Provide the [x, y] coordinate of the cell's center where the given text is located.  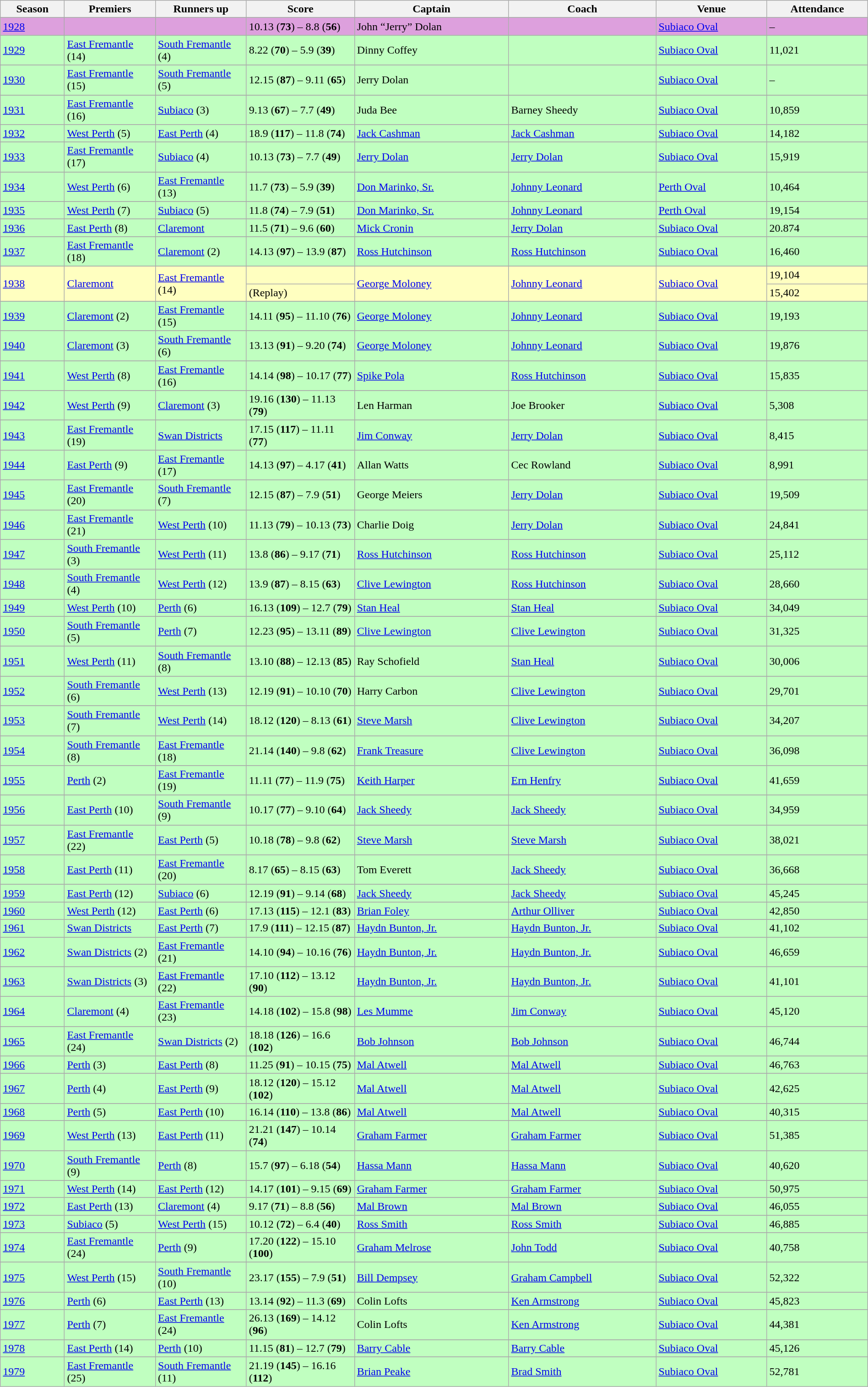
Season [33, 9]
10.12 (72) – 6.4 (40) [300, 1224]
Attendance [817, 9]
16.13 (109) – 12.7 (79) [300, 608]
10.18 (78) – 9.8 (62) [300, 840]
14.10 (94) – 10.16 (76) [300, 952]
5,308 [817, 406]
Mick Cronin [431, 228]
19.16 (130) – 11.13 (79) [300, 406]
East Perth (4) [201, 133]
13.9 (87) – 8.15 (63) [300, 584]
1944 [33, 465]
52,781 [817, 1372]
Swan Districts (3) [110, 982]
1957 [33, 840]
Barney Sheedy [582, 110]
42,625 [817, 1088]
14,182 [817, 133]
Tom Everett [431, 870]
1964 [33, 1011]
Graham Melrose [431, 1247]
15,402 [817, 293]
West Perth (5) [110, 133]
17.15 (117) – 11.11 (77) [300, 435]
23.17 (155) – 7.9 (51) [300, 1278]
South Fremantle (10) [201, 1278]
John Todd [582, 1247]
1970 [33, 1165]
1934 [33, 187]
11.8 (74) – 7.9 (51) [300, 210]
Perth (9) [201, 1247]
Perth (10) [201, 1348]
Ern Henfry [582, 780]
Dinny Coffey [431, 50]
14.14 (98) – 10.17 (77) [300, 375]
West Perth (6) [110, 187]
40,758 [817, 1247]
45,823 [817, 1301]
1939 [33, 316]
1967 [33, 1088]
45,120 [817, 1011]
21.14 (140) – 9.8 (62) [300, 750]
16.14 (110) – 13.8 (86) [300, 1112]
Brian Peake [431, 1372]
18.12 (120) – 8.13 (61) [300, 721]
1935 [33, 210]
11.13 (79) – 10.13 (73) [300, 525]
10.13 (73) – 8.8 (56) [300, 27]
11.11 (77) – 11.9 (75) [300, 780]
1936 [33, 228]
Subiaco (4) [201, 157]
South Fremantle (3) [110, 554]
11.7 (73) – 5.9 (39) [300, 187]
Arthur Olliver [582, 911]
1943 [33, 435]
13.10 (88) – 12.13 (85) [300, 661]
1969 [33, 1136]
36,668 [817, 870]
Captain [431, 9]
44,381 [817, 1324]
17.13 (115) – 12.1 (83) [300, 911]
1974 [33, 1247]
12.15 (87) – 7.9 (51) [300, 495]
9.13 (67) – 7.7 (49) [300, 110]
19,193 [817, 316]
Brad Smith [582, 1372]
1965 [33, 1041]
Charlie Doig [431, 525]
17.9 (111) – 12.15 (87) [300, 928]
Keith Harper [431, 780]
14.13 (97) – 13.9 (87) [300, 251]
Les Mumme [431, 1011]
1932 [33, 133]
Runners up [201, 9]
1947 [33, 554]
East Fremantle (25) [110, 1372]
34,049 [817, 608]
17.20 (122) – 15.10 (100) [300, 1247]
1933 [33, 157]
36,098 [817, 750]
46,055 [817, 1207]
1941 [33, 375]
21.21 (147) – 10.14 (74) [300, 1136]
Joe Brooker [582, 406]
John “Jerry” Dolan [431, 27]
1946 [33, 525]
1951 [33, 661]
50,975 [817, 1189]
11,021 [817, 50]
Spike Pola [431, 375]
1977 [33, 1324]
8.22 (70) – 5.9 (39) [300, 50]
Perth (4) [110, 1088]
28,660 [817, 584]
11.15 (81) – 12.7 (79) [300, 1348]
Allan Watts [431, 465]
10.17 (77) – 9.10 (64) [300, 810]
1959 [33, 893]
1973 [33, 1224]
Cec Rowland [582, 465]
1966 [33, 1065]
17.10 (112) – 13.12 (90) [300, 982]
10,859 [817, 110]
14.11 (95) – 11.10 (76) [300, 316]
1954 [33, 750]
1952 [33, 691]
Venue [711, 9]
13.14 (92) – 11.3 (69) [300, 1301]
45,126 [817, 1348]
1928 [33, 27]
(Replay) [300, 293]
Harry Carbon [431, 691]
1937 [33, 251]
Subiaco (6) [201, 893]
Score [300, 9]
18.9 (117) – 11.8 (74) [300, 133]
Len Harman [431, 406]
46,744 [817, 1041]
1972 [33, 1207]
Perth (5) [110, 1112]
1962 [33, 952]
1948 [33, 584]
1978 [33, 1348]
12.19 (91) – 9.14 (68) [300, 893]
13.8 (86) – 9.17 (71) [300, 554]
34,959 [817, 810]
East Perth (6) [201, 911]
East Perth (7) [201, 928]
Coach [582, 9]
Ray Schofield [431, 661]
East Fremantle (23) [201, 1011]
1945 [33, 495]
West Perth (9) [110, 406]
14.13 (97) – 4.17 (41) [300, 465]
1961 [33, 928]
1958 [33, 870]
1955 [33, 780]
26.13 (169) – 14.12 (96) [300, 1324]
Graham Campbell [582, 1278]
West Perth (8) [110, 375]
1968 [33, 1112]
34,207 [817, 721]
15.7 (97) – 6.18 (54) [300, 1165]
Perth (3) [110, 1065]
George Meiers [431, 495]
41,659 [817, 780]
1929 [33, 50]
Brian Foley [431, 911]
12.23 (95) – 13.11 (89) [300, 631]
10.13 (73) – 7.7 (49) [300, 157]
52,322 [817, 1278]
1975 [33, 1278]
46,885 [817, 1224]
East Perth (5) [201, 840]
Perth (8) [201, 1165]
51,385 [817, 1136]
11.5 (71) – 9.6 (60) [300, 228]
16,460 [817, 251]
18.18 (126) – 16.6 (102) [300, 1041]
8.17 (65) – 8.15 (63) [300, 870]
12.15 (87) – 9.11 (65) [300, 80]
46,659 [817, 952]
1976 [33, 1301]
1960 [33, 911]
Premiers [110, 9]
15,919 [817, 157]
40,620 [817, 1165]
20.874 [817, 228]
24,841 [817, 525]
10,464 [817, 187]
45,245 [817, 893]
19,104 [817, 275]
42,850 [817, 911]
1956 [33, 810]
South Fremantle (11) [201, 1372]
31,325 [817, 631]
14.18 (102) – 15.8 (98) [300, 1011]
1979 [33, 1372]
15,835 [817, 375]
13.13 (91) – 9.20 (74) [300, 346]
Bill Dempsey [431, 1278]
21.19 (145) – 16.16 (112) [300, 1372]
19,509 [817, 495]
West Perth (7) [110, 210]
Frank Treasure [431, 750]
1953 [33, 721]
46,763 [817, 1065]
29,701 [817, 691]
40,315 [817, 1112]
38,021 [817, 840]
41,101 [817, 982]
12.19 (91) – 10.10 (70) [300, 691]
18.12 (120) – 15.12 (102) [300, 1088]
1942 [33, 406]
East Fremantle (13) [201, 187]
19,876 [817, 346]
Perth (2) [110, 780]
9.17 (71) – 8.8 (56) [300, 1207]
1949 [33, 608]
30,006 [817, 661]
Subiaco (3) [201, 110]
1963 [33, 982]
1930 [33, 80]
19,154 [817, 210]
East Perth (14) [110, 1348]
Juda Bee [431, 110]
1950 [33, 631]
25,112 [817, 554]
1940 [33, 346]
8,991 [817, 465]
1938 [33, 283]
41,102 [817, 928]
8,415 [817, 435]
11.25 (91) – 10.15 (75) [300, 1065]
14.17 (101) – 9.15 (69) [300, 1189]
1971 [33, 1189]
1931 [33, 110]
